Identify which cell holds the provided text, then report its (x, y) central coordinate. 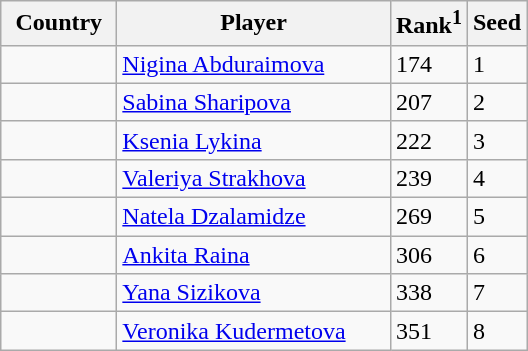
Sabina Sharipova (254, 102)
Valeriya Strakhova (254, 178)
1 (496, 64)
Ankita Raina (254, 255)
8 (496, 331)
Natela Dzalamidze (254, 217)
338 (428, 293)
Country (59, 24)
269 (428, 217)
Seed (496, 24)
7 (496, 293)
Nigina Abduraimova (254, 64)
Veronika Kudermetova (254, 331)
239 (428, 178)
5 (496, 217)
Ksenia Lykina (254, 140)
Player (254, 24)
174 (428, 64)
3 (496, 140)
Yana Sizikova (254, 293)
6 (496, 255)
306 (428, 255)
222 (428, 140)
Rank1 (428, 24)
2 (496, 102)
4 (496, 178)
351 (428, 331)
207 (428, 102)
